Extract the (x, y) coordinate from the center of the cell holding the provided text.  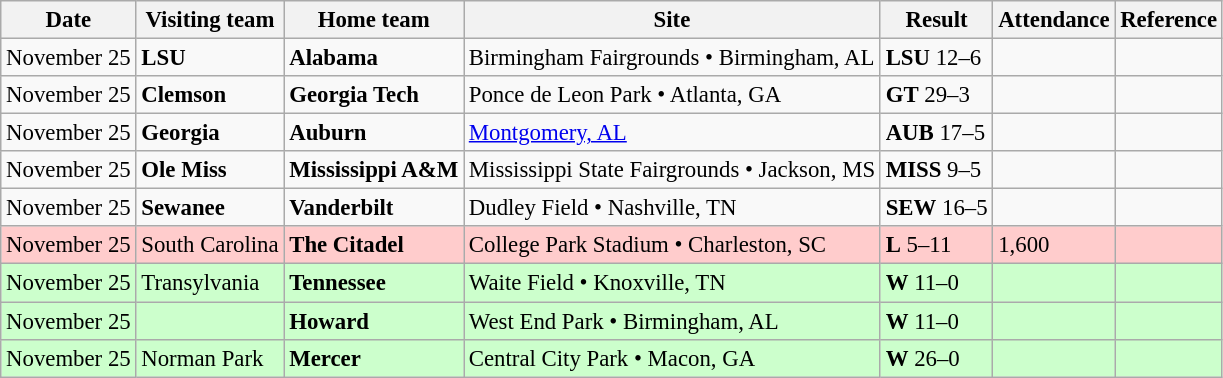
Waite Field • Knoxville, TN (672, 283)
The Citadel (374, 245)
Home team (374, 20)
Birmingham Fairgrounds • Birmingham, AL (672, 58)
1,600 (1054, 245)
Reference (1169, 20)
Auburn (374, 133)
W 26–0 (936, 358)
Ole Miss (210, 170)
Georgia Tech (374, 95)
Transylvania (210, 283)
Ponce de Leon Park • Atlanta, GA (672, 95)
Central City Park • Macon, GA (672, 358)
LSU 12–6 (936, 58)
College Park Stadium • Charleston, SC (672, 245)
L 5–11 (936, 245)
Montgomery, AL (672, 133)
Mississippi A&M (374, 170)
AUB 17–5 (936, 133)
Norman Park (210, 358)
Site (672, 20)
Mississippi State Fairgrounds • Jackson, MS (672, 170)
Georgia (210, 133)
MISS 9–5 (936, 170)
South Carolina (210, 245)
West End Park • Birmingham, AL (672, 321)
Mercer (374, 358)
Tennessee (374, 283)
Clemson (210, 95)
Howard (374, 321)
SEW 16–5 (936, 208)
Dudley Field • Nashville, TN (672, 208)
Vanderbilt (374, 208)
LSU (210, 58)
Alabama (374, 58)
Visiting team (210, 20)
Attendance (1054, 20)
Date (68, 20)
Result (936, 20)
Sewanee (210, 208)
GT 29–3 (936, 95)
